Provide the [x, y] coordinate of the cell's center where the given text is located.  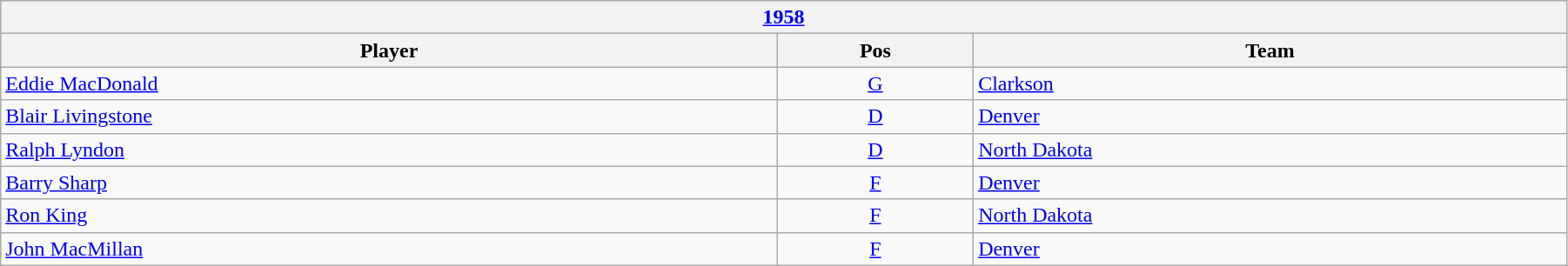
G [875, 83]
Ron King [389, 216]
John MacMillan [389, 249]
1958 [784, 17]
Eddie MacDonald [389, 83]
Clarkson [1270, 83]
Barry Sharp [389, 183]
Ralph Lyndon [389, 150]
Player [389, 50]
Blair Livingstone [389, 116]
Pos [875, 50]
Team [1270, 50]
